Pinpoint the cell where the given text exists, returning its [X, Y] midpoint coordinate. 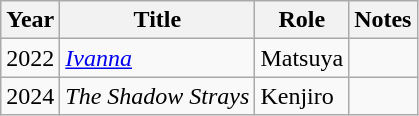
Year [30, 20]
Role [302, 20]
2022 [30, 58]
Matsuya [302, 58]
Ivanna [158, 58]
Notes [383, 20]
The Shadow Strays [158, 96]
2024 [30, 96]
Title [158, 20]
Kenjiro [302, 96]
